Find where the given text appears and provide that cell's center as (X, Y) coordinate. 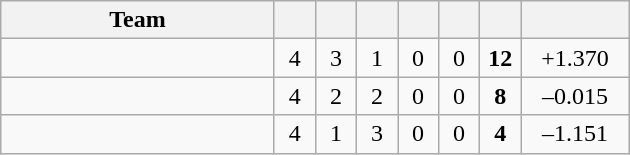
12 (500, 58)
–0.015 (576, 96)
+1.370 (576, 58)
–1.151 (576, 134)
Team (138, 20)
8 (500, 96)
